Output the (x, y) coordinate of the center of the cell containing the given text.  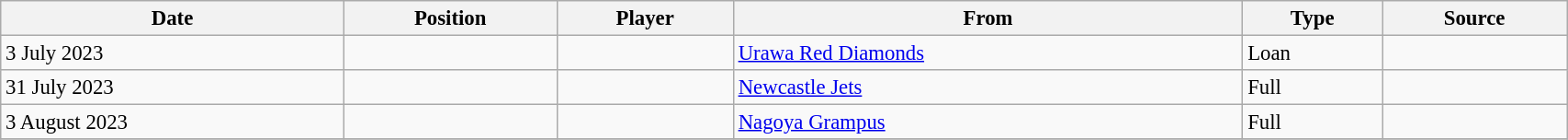
3 July 2023 (173, 53)
31 July 2023 (173, 87)
Newcastle Jets (988, 87)
Source (1475, 18)
Date (173, 18)
Urawa Red Diamonds (988, 53)
From (988, 18)
Position (450, 18)
Player (645, 18)
Loan (1313, 53)
Nagoya Grampus (988, 122)
Type (1313, 18)
3 August 2023 (173, 122)
